Extract the [x, y] coordinate from the center of the cell holding the provided text.  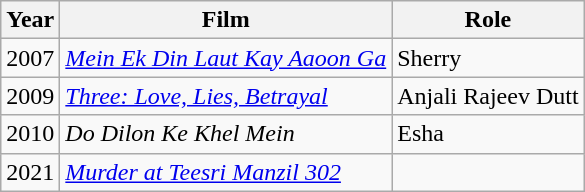
2021 [30, 172]
Do Dilon Ke Khel Mein [226, 134]
Three: Love, Lies, Betrayal [226, 96]
Year [30, 20]
Film [226, 20]
Sherry [488, 58]
Esha [488, 134]
Anjali Rajeev Dutt [488, 96]
2007 [30, 58]
2010 [30, 134]
Murder at Teesri Manzil 302 [226, 172]
Mein Ek Din Laut Kay Aaoon Ga [226, 58]
Role [488, 20]
2009 [30, 96]
